For the text-containing cell, return its midpoint in (X, Y) coordinate format. 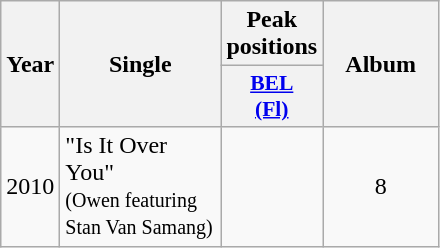
2010 (30, 186)
BEL (Fl) (272, 96)
Single (140, 64)
8 (381, 186)
Peak positions (272, 34)
"Is It Over You" (Owen featuring Stan Van Samang) (140, 186)
Year (30, 64)
Album (381, 64)
